Scan for the cell matching the given text and deliver its [X, Y] coordinate at center. 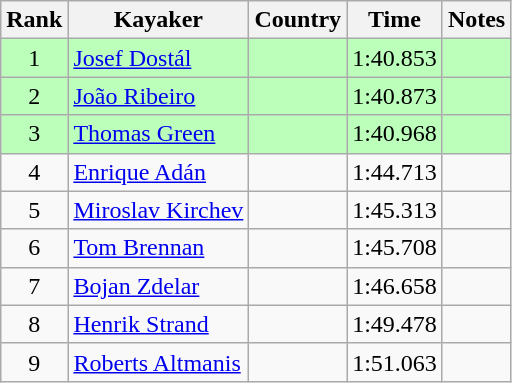
Enrique Adán [158, 172]
4 [34, 172]
8 [34, 324]
Tom Brennan [158, 248]
1:49.478 [395, 324]
6 [34, 248]
Kayaker [158, 20]
Time [395, 20]
3 [34, 134]
2 [34, 96]
Henrik Strand [158, 324]
1:45.708 [395, 248]
7 [34, 286]
1:40.968 [395, 134]
Bojan Zdelar [158, 286]
Rank [34, 20]
Country [298, 20]
1:45.313 [395, 210]
Thomas Green [158, 134]
1:40.853 [395, 58]
João Ribeiro [158, 96]
Miroslav Kirchev [158, 210]
9 [34, 362]
1:46.658 [395, 286]
Notes [476, 20]
1:51.063 [395, 362]
Josef Dostál [158, 58]
5 [34, 210]
Roberts Altmanis [158, 362]
1 [34, 58]
1:40.873 [395, 96]
1:44.713 [395, 172]
